Provide the (x, y) coordinate of the cell's center where the given text is located.  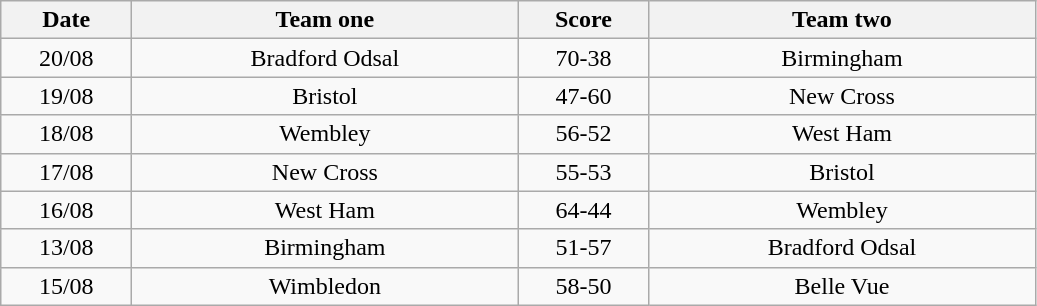
64-44 (584, 210)
Wimbledon (325, 286)
55-53 (584, 172)
16/08 (66, 210)
58-50 (584, 286)
Belle Vue (842, 286)
18/08 (66, 134)
Score (584, 20)
70-38 (584, 58)
17/08 (66, 172)
20/08 (66, 58)
15/08 (66, 286)
13/08 (66, 248)
47-60 (584, 96)
56-52 (584, 134)
Team one (325, 20)
51-57 (584, 248)
Date (66, 20)
19/08 (66, 96)
Team two (842, 20)
